Search for the cell housing the specified text and yield its (X, Y) center coordinate. 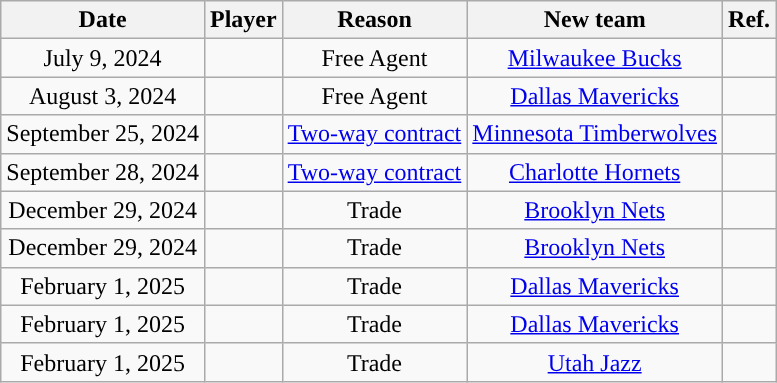
July 9, 2024 (103, 58)
Utah Jazz (595, 362)
Milwaukee Bucks (595, 58)
Reason (374, 20)
September 25, 2024 (103, 134)
Player (243, 20)
September 28, 2024 (103, 172)
Charlotte Hornets (595, 172)
New team (595, 20)
Minnesota Timberwolves (595, 134)
August 3, 2024 (103, 96)
Date (103, 20)
Ref. (750, 20)
